Detect which cell encompasses the target text, then output its [x, y] center coordinate. 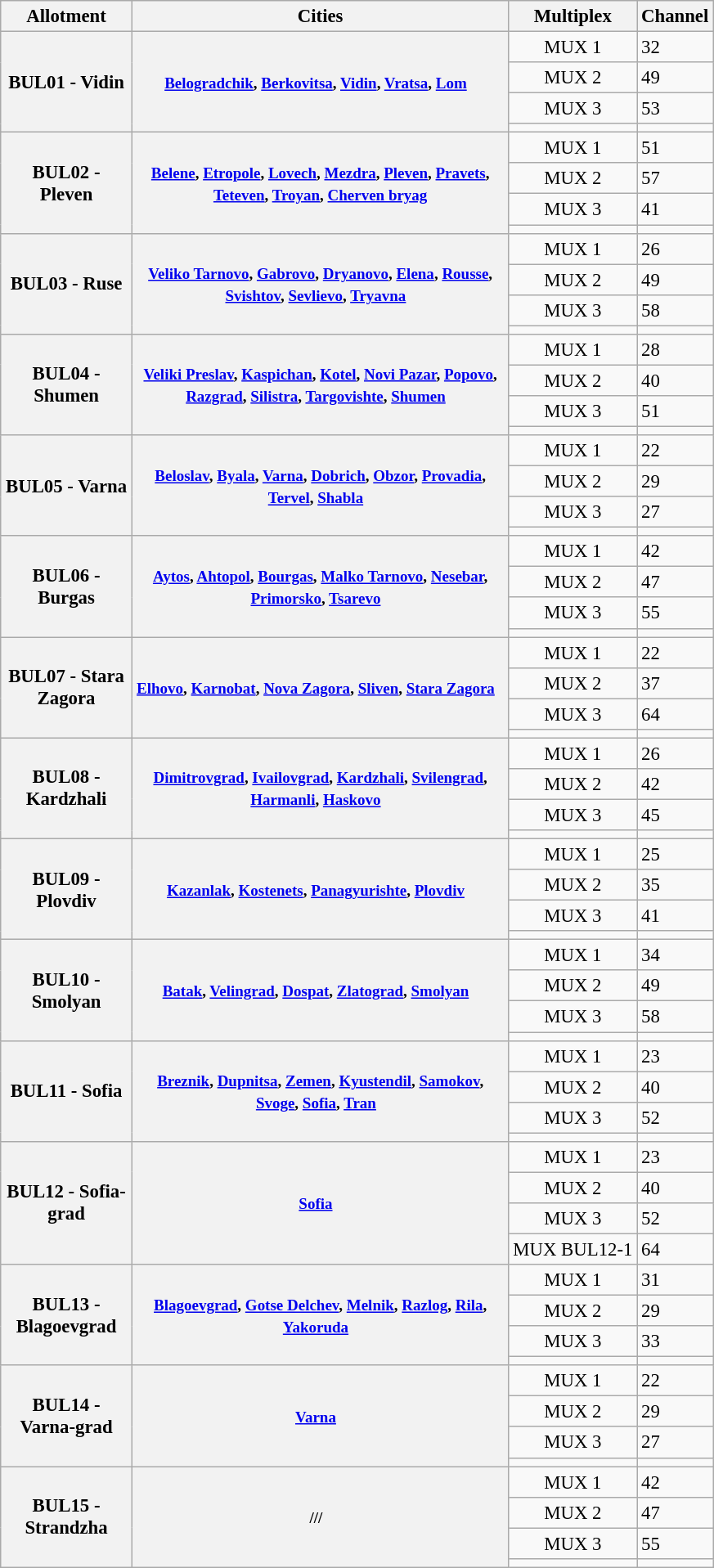
Veliki Preslav, Kaspichan, Kotel, Novi Pazar, Popovo, Razgrad, Silistra, Targovishte, Shumen [321, 384]
Beloslav, Byala, Varna, Dobrich, Obzor, Provadia, Tervel, Shabla [321, 486]
BUL08 - Kardzhali [67, 788]
Cities [321, 16]
Aytos, Ahtopol, Bourgas, Malko Tarnovo, Nesebar, Primorsko, Tsarevo [321, 586]
37 [676, 683]
31 [676, 1280]
Multiplex [573, 16]
BUL03 - Ruse [67, 283]
57 [676, 179]
45 [676, 815]
Belogradchik, Berkovitsa, Vidin, Vratsa, Lom [321, 82]
MUX BUL12-1 [573, 1249]
BUL02 - Pleven [67, 183]
BUL05 - Varna [67, 486]
33 [676, 1341]
Kazanlak, Kostenets, Panagyurishte, Plovdiv [321, 890]
34 [676, 955]
32 [676, 47]
/// [321, 1516]
53 [676, 109]
28 [676, 350]
BUL11 - Sofia [67, 1091]
Sofia [321, 1203]
BUL15 - Strandzha [67, 1516]
Elhovo, Karnobat, Nova Zagora, Sliven, Stara Zagora [321, 687]
BUL10 - Smolyan [67, 990]
BUL04 - Shumen [67, 384]
BUL01 - Vidin [67, 82]
BUL06 - Burgas [67, 586]
BUL09 - Plovdiv [67, 890]
Breznik, Dupnitsa, Zemen, Kyustendil, Samokov, Svoge, Sofia, Tran [321, 1091]
BUL13 - Blagoevgrad [67, 1315]
Veliko Tarnovo, Gabrovo, Dryanovo, Elena, Rousse, Svishtov, Sevlievo, Tryavna [321, 283]
Dimitrovgrad, Ivailovgrad, Kardzhali, Svilengrad, Harmanli, Haskovo [321, 788]
Allotment [67, 16]
Belene, Etropole, Lovech, Mezdra, Pleven, Pravets, Teteven, Troyan, Cherven bryag [321, 183]
Batak, Velingrad, Dospat, Zlatograd, Smolyan [321, 990]
Blagoevgrad, Gotse Delchev, Melnik, Razlog, Rila, Yakoruda [321, 1315]
BUL14 - Varna-grad [67, 1415]
25 [676, 855]
Channel [676, 16]
BUL07 - Stara Zagora [67, 687]
35 [676, 885]
Varna [321, 1415]
BUL12 - Sofia-grad [67, 1203]
